Find where the given text appears and provide that cell's center as [x, y] coordinate. 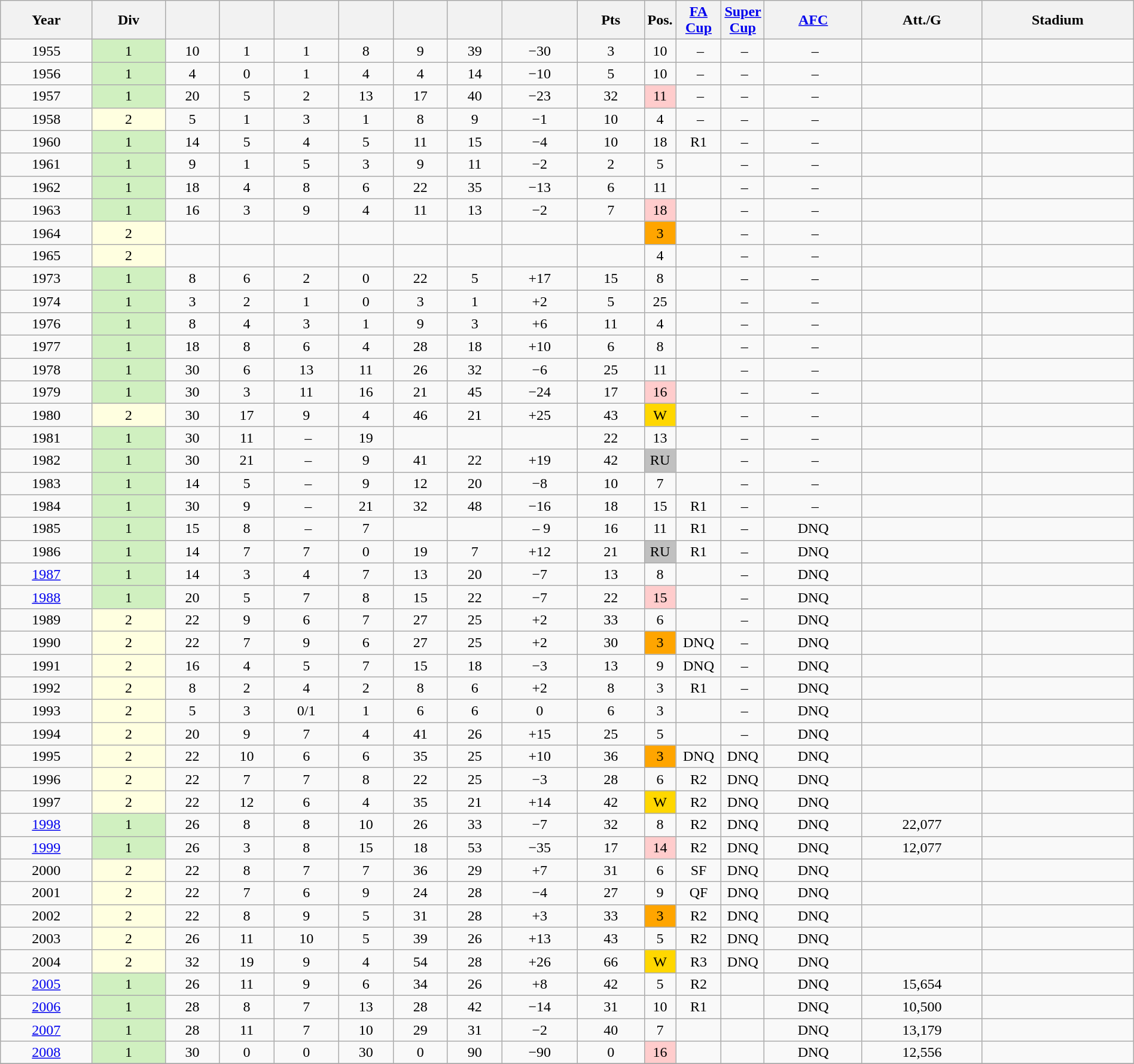
1981 [47, 438]
Super Cup [743, 20]
+13 [539, 938]
1964 [47, 233]
+14 [539, 802]
+26 [539, 961]
1963 [47, 210]
2004 [47, 961]
2008 [47, 1053]
2006 [47, 1007]
1982 [47, 461]
Year [47, 20]
−1 [539, 119]
Pos. [660, 20]
1955 [47, 51]
2000 [47, 870]
– 9 [539, 529]
−30 [539, 51]
SF [699, 870]
34 [420, 984]
1956 [47, 74]
−23 [539, 96]
1998 [47, 825]
−10 [539, 74]
−24 [539, 392]
Pts [611, 20]
2002 [47, 916]
+8 [539, 984]
1993 [47, 711]
1958 [47, 119]
2001 [47, 893]
1985 [47, 529]
R3 [699, 961]
1974 [47, 301]
46 [420, 415]
1988 [47, 597]
1983 [47, 483]
2007 [47, 1029]
1987 [47, 574]
−16 [539, 506]
1962 [47, 187]
13,179 [922, 1029]
+17 [539, 278]
1976 [47, 324]
−6 [539, 370]
1957 [47, 96]
FA Cup [699, 20]
22,077 [922, 825]
53 [475, 847]
15,654 [922, 984]
1999 [47, 847]
12,077 [922, 847]
−13 [539, 187]
Stadium [1057, 20]
1990 [47, 642]
48 [475, 506]
1984 [47, 506]
Div [129, 20]
Att./G [922, 20]
1961 [47, 164]
66 [611, 961]
1979 [47, 392]
1997 [47, 802]
24 [420, 893]
−35 [539, 847]
1991 [47, 666]
+3 [539, 916]
1992 [47, 688]
90 [475, 1053]
1994 [47, 734]
1986 [47, 551]
1989 [47, 620]
+25 [539, 415]
−90 [539, 1053]
1965 [47, 255]
12,556 [922, 1053]
+6 [539, 324]
1995 [47, 757]
1960 [47, 142]
−8 [539, 483]
AFC [813, 20]
1973 [47, 278]
−14 [539, 1007]
45 [475, 392]
+12 [539, 551]
1977 [47, 347]
+7 [539, 870]
0/1 [306, 711]
+15 [539, 734]
+19 [539, 461]
1980 [47, 415]
2005 [47, 984]
1978 [47, 370]
10,500 [922, 1007]
1996 [47, 779]
QF [699, 893]
54 [420, 961]
2003 [47, 938]
